Search for the cell housing the specified text and yield its (X, Y) center coordinate. 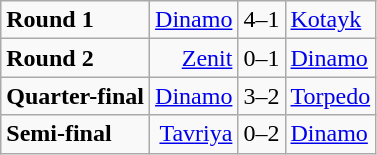
0–2 (262, 134)
0–1 (262, 58)
Tavriya (194, 134)
Round 1 (76, 20)
Kotayk (330, 20)
Round 2 (76, 58)
3–2 (262, 96)
Quarter-final (76, 96)
4–1 (262, 20)
Zenit (194, 58)
Semi-final (76, 134)
Torpedo (330, 96)
